Provide the [x, y] coordinate of the cell's center where the given text is located.  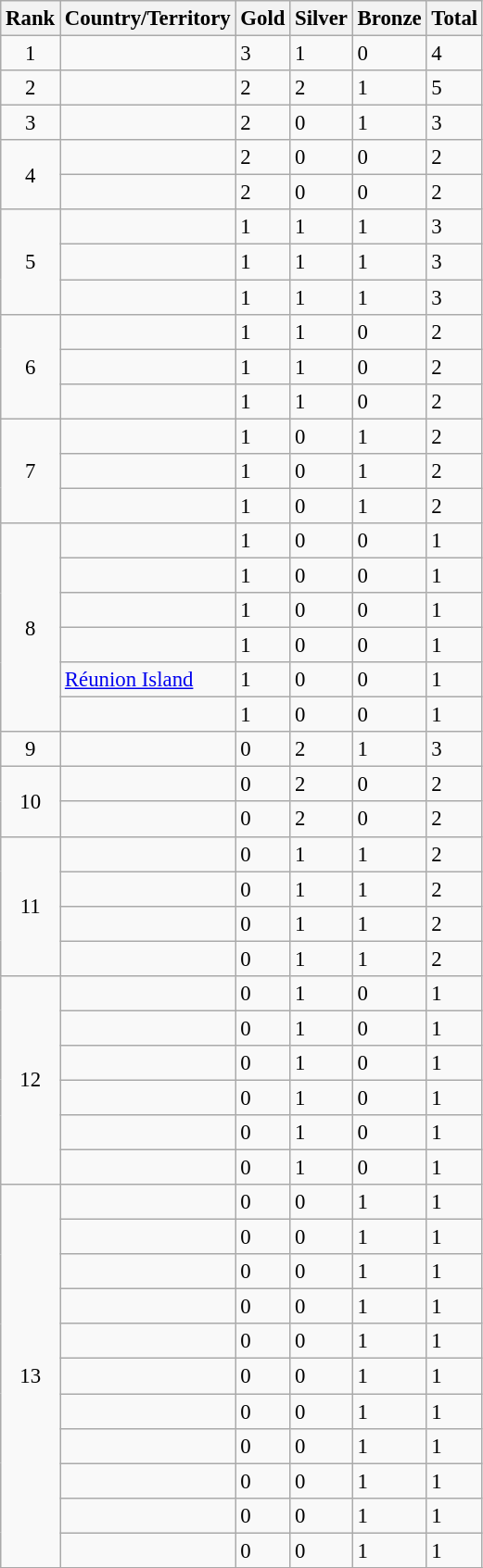
7 [31, 470]
Country/Territory [148, 19]
12 [31, 1081]
6 [31, 367]
Bronze [389, 19]
11 [31, 906]
Réunion Island [148, 680]
Gold [263, 19]
10 [31, 802]
13 [31, 1376]
Rank [31, 19]
9 [31, 749]
Total [454, 19]
8 [31, 628]
Silver [322, 19]
